Detect which cell encompasses the target text, then output its (x, y) center coordinate. 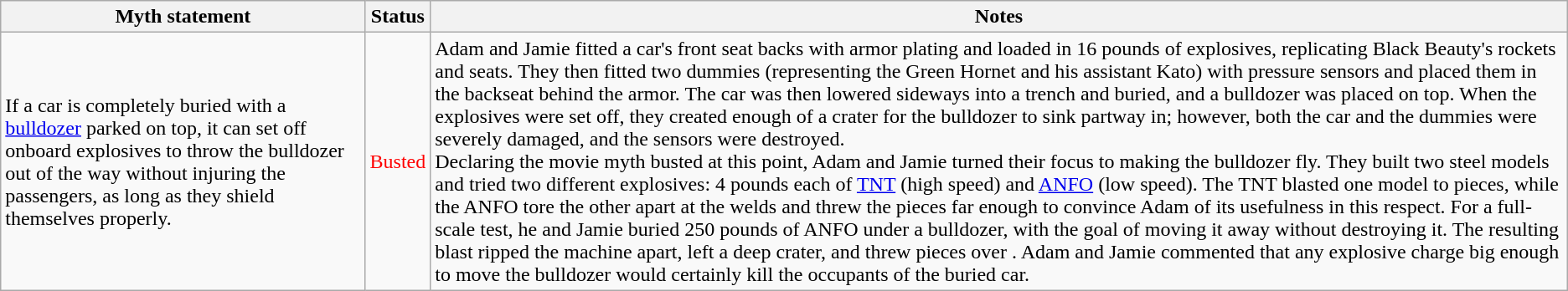
Myth statement (183, 17)
Busted (398, 161)
Status (398, 17)
Notes (999, 17)
